Search for the cell housing the specified text and yield its [x, y] center coordinate. 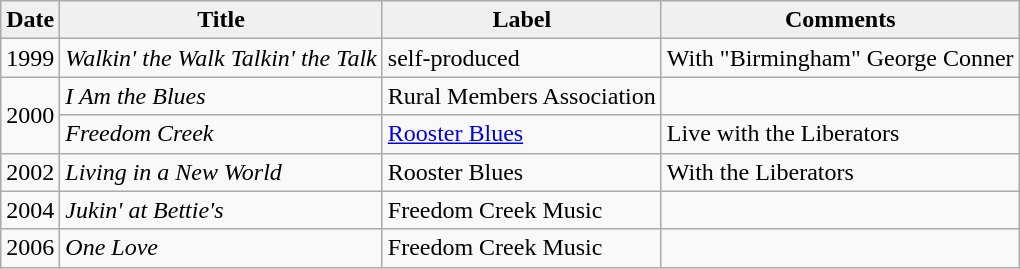
With "Birmingham" George Conner [840, 58]
2000 [30, 115]
Freedom Creek [221, 134]
2006 [30, 248]
self-produced [522, 58]
1999 [30, 58]
I Am the Blues [221, 96]
With the Liberators [840, 172]
Comments [840, 20]
2002 [30, 172]
Title [221, 20]
Rural Members Association [522, 96]
Live with the Liberators [840, 134]
Label [522, 20]
Date [30, 20]
Walkin' the Walk Talkin' the Talk [221, 58]
2004 [30, 210]
Jukin' at Bettie's [221, 210]
One Love [221, 248]
Living in a New World [221, 172]
